From the cell containing the given text, extract its center point as (x, y) coordinate. 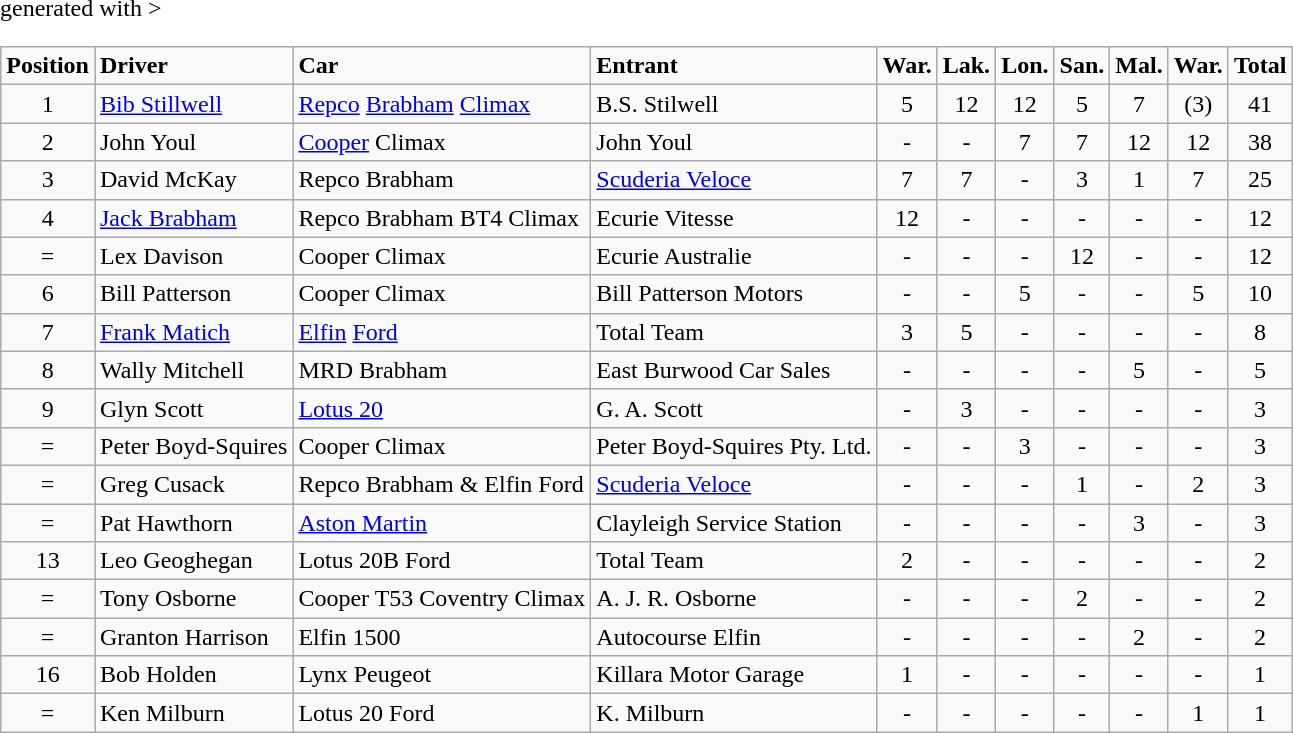
Frank Matich (193, 332)
16 (48, 675)
Car (442, 66)
Glyn Scott (193, 408)
Lotus 20 (442, 408)
13 (48, 561)
David McKay (193, 180)
G. A. Scott (734, 408)
Bill Patterson Motors (734, 294)
Lynx Peugeot (442, 675)
B.S. Stilwell (734, 104)
38 (1260, 142)
Ecurie Australie (734, 256)
Repco Brabham Climax (442, 104)
Peter Boyd-Squires (193, 446)
Repco Brabham BT4 Climax (442, 218)
6 (48, 294)
Total (1260, 66)
Aston Martin (442, 523)
Peter Boyd-Squires Pty. Ltd. (734, 446)
Lex Davison (193, 256)
K. Milburn (734, 713)
Bill Patterson (193, 294)
Bib Stillwell (193, 104)
San. (1082, 66)
Killara Motor Garage (734, 675)
Lotus 20B Ford (442, 561)
41 (1260, 104)
Lon. (1025, 66)
Lak. (966, 66)
4 (48, 218)
9 (48, 408)
Ken Milburn (193, 713)
Bob Holden (193, 675)
Clayleigh Service Station (734, 523)
East Burwood Car Sales (734, 370)
Tony Osborne (193, 599)
Repco Brabham & Elfin Ford (442, 484)
Granton Harrison (193, 637)
(3) (1198, 104)
Elfin 1500 (442, 637)
Greg Cusack (193, 484)
Autocourse Elfin (734, 637)
Mal. (1139, 66)
Repco Brabham (442, 180)
25 (1260, 180)
Leo Geoghegan (193, 561)
Cooper T53 Coventry Climax (442, 599)
Pat Hawthorn (193, 523)
Ecurie Vitesse (734, 218)
Wally Mitchell (193, 370)
10 (1260, 294)
Position (48, 66)
Jack Brabham (193, 218)
Entrant (734, 66)
Elfin Ford (442, 332)
A. J. R. Osborne (734, 599)
Driver (193, 66)
MRD Brabham (442, 370)
Lotus 20 Ford (442, 713)
